Search for the cell housing the specified text and yield its [x, y] center coordinate. 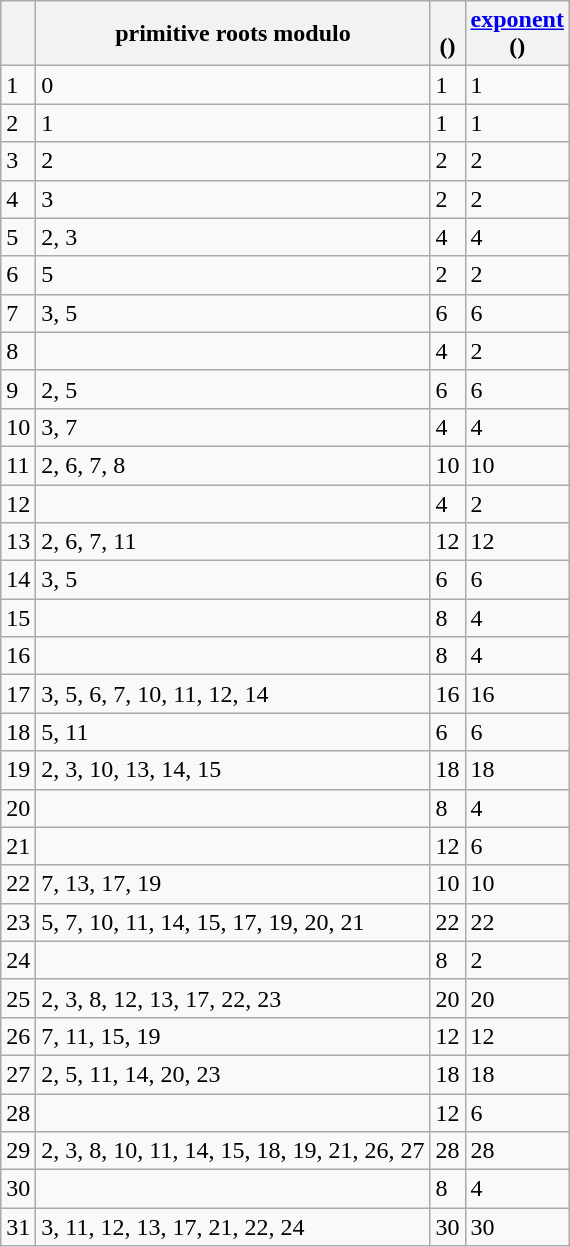
23 [18, 922]
3, 11, 12, 13, 17, 21, 22, 24 [233, 1227]
19 [18, 770]
21 [18, 846]
0 [233, 85]
13 [18, 542]
25 [18, 998]
11 [18, 465]
27 [18, 1074]
2, 6, 7, 11 [233, 542]
9 [18, 389]
15 [18, 618]
14 [18, 580]
24 [18, 960]
7, 11, 15, 19 [233, 1036]
2, 5, 11, 14, 20, 23 [233, 1074]
3, 5, 6, 7, 10, 11, 12, 14 [233, 694]
exponent() [517, 34]
2, 3, 8, 10, 11, 14, 15, 18, 19, 21, 26, 27 [233, 1151]
primitive roots modulo [233, 34]
3, 7 [233, 427]
26 [18, 1036]
2, 6, 7, 8 [233, 465]
7 [18, 313]
2, 3, 10, 13, 14, 15 [233, 770]
() [448, 34]
5, 7, 10, 11, 14, 15, 17, 19, 20, 21 [233, 922]
2, 3 [233, 237]
2, 3, 8, 12, 13, 17, 22, 23 [233, 998]
29 [18, 1151]
5, 11 [233, 732]
7, 13, 17, 19 [233, 884]
31 [18, 1227]
17 [18, 694]
2, 5 [233, 389]
